Output the [x, y] coordinate of the center of the cell containing the given text.  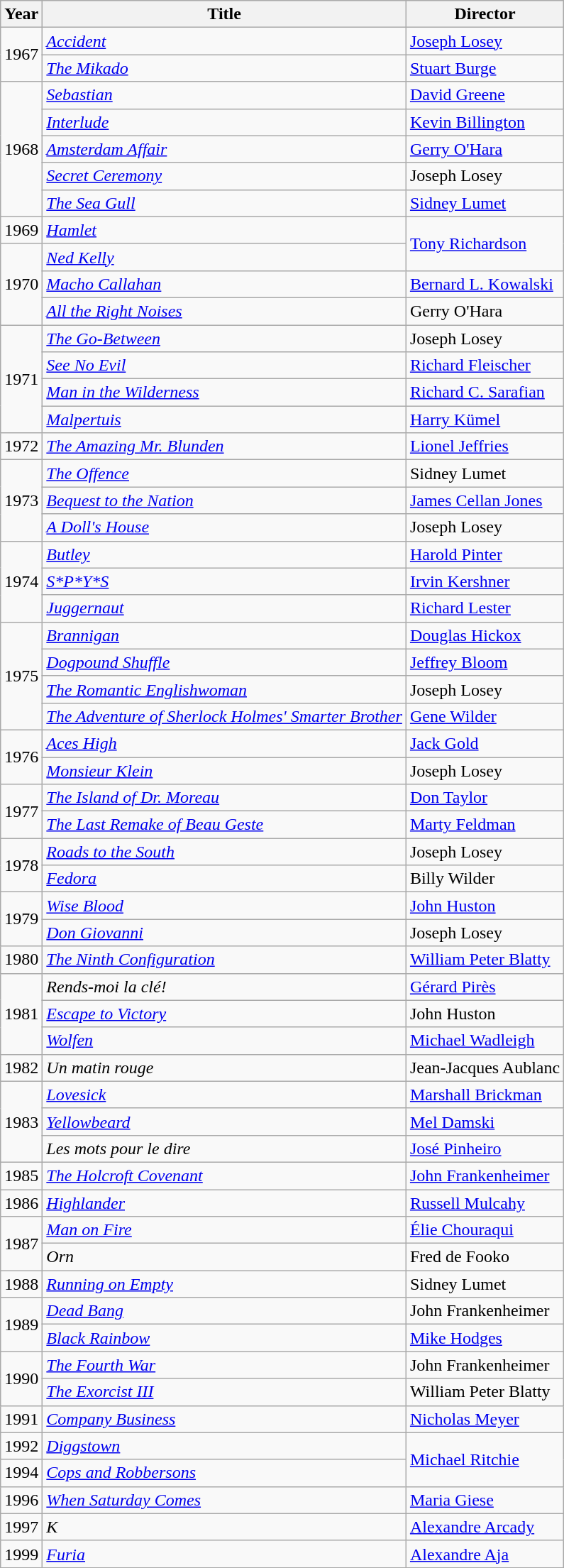
A Doll's House [224, 527]
The Island of Dr. Moreau [224, 798]
Gérard Pirès [485, 987]
Man on Fire [224, 1230]
Interlude [224, 122]
S*P*Y*S [224, 581]
Dead Bang [224, 1311]
James Cellan Jones [485, 500]
Furia [224, 1554]
1969 [21, 230]
Michael Wadleigh [485, 1041]
Brannigan [224, 635]
Un matin rouge [224, 1068]
1978 [21, 865]
Accident [224, 41]
Man in the Wilderness [224, 393]
Irvin Kershner [485, 581]
1992 [21, 1446]
Company Business [224, 1419]
1970 [21, 284]
Juggernaut [224, 608]
Director [485, 14]
Gene Wilder [485, 716]
Kevin Billington [485, 122]
Diggstown [224, 1446]
Roads to the South [224, 852]
Macho Callahan [224, 284]
Les mots pour le dire [224, 1148]
Tony Richardson [485, 243]
The Romantic Englishwoman [224, 689]
The Amazing Mr. Blunden [224, 446]
Douglas Hickox [485, 635]
Mel Damski [485, 1122]
Marshall Brickman [485, 1095]
Butley [224, 554]
K [224, 1527]
When Saturday Comes [224, 1500]
Highlander [224, 1203]
Yellowbeard [224, 1122]
Don Giovanni [224, 933]
Nicholas Meyer [485, 1419]
1972 [21, 446]
1981 [21, 1014]
Black Rainbow [224, 1338]
Michael Ritchie [485, 1459]
Alexandre Arcady [485, 1527]
Aces High [224, 743]
1967 [21, 55]
Monsieur Klein [224, 770]
Bernard L. Kowalski [485, 284]
1999 [21, 1554]
The Mikado [224, 68]
1973 [21, 500]
Russell Mulcahy [485, 1203]
Hamlet [224, 230]
Sebastian [224, 95]
Mike Hodges [485, 1338]
1976 [21, 757]
Year [21, 14]
1977 [21, 811]
1985 [21, 1175]
Jack Gold [485, 743]
Stuart Burge [485, 68]
Lionel Jeffries [485, 446]
1983 [21, 1122]
Harry Kümel [485, 420]
1975 [21, 676]
The Last Remake of Beau Geste [224, 825]
1968 [21, 149]
Harold Pinter [485, 554]
The Go-Between [224, 339]
Wise Blood [224, 906]
1990 [21, 1378]
See No Evil [224, 366]
Jeffrey Bloom [485, 662]
Title [224, 14]
The Exorcist III [224, 1392]
Orn [224, 1257]
1991 [21, 1419]
Richard Lester [485, 608]
The Holcroft Covenant [224, 1175]
Bequest to the Nation [224, 500]
Secret Ceremony [224, 176]
Cops and Robbersons [224, 1473]
Marty Feldman [485, 825]
The Ninth Configuration [224, 960]
Fedora [224, 879]
Alexandre Aja [485, 1554]
Richard C. Sarafian [485, 393]
Ned Kelly [224, 257]
Rends-moi la clé! [224, 987]
1987 [21, 1244]
Amsterdam Affair [224, 149]
1986 [21, 1203]
1988 [21, 1284]
The Offence [224, 473]
José Pinheiro [485, 1148]
The Fourth War [224, 1365]
Maria Giese [485, 1500]
1994 [21, 1473]
1971 [21, 379]
Dogpound Shuffle [224, 662]
Jean-Jacques Aublanc [485, 1068]
The Adventure of Sherlock Holmes' Smarter Brother [224, 716]
Élie Chouraqui [485, 1230]
Malpertuis [224, 420]
Fred de Fooko [485, 1257]
Running on Empty [224, 1284]
Richard Fleischer [485, 366]
The Sea Gull [224, 203]
1989 [21, 1325]
1996 [21, 1500]
1979 [21, 919]
1974 [21, 581]
All the Right Noises [224, 311]
Don Taylor [485, 798]
1997 [21, 1527]
1980 [21, 960]
Lovesick [224, 1095]
Billy Wilder [485, 879]
David Greene [485, 95]
Escape to Victory [224, 1014]
1982 [21, 1068]
Wolfen [224, 1041]
